Locate the cell with the specified text and output its [x, y] center coordinate. 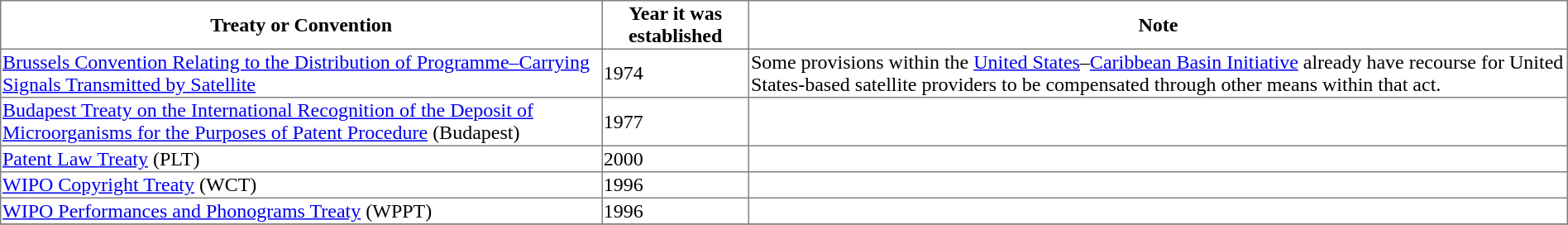
Brussels Convention Relating to the Distribution of Programme–Carrying Signals Transmitted by Satellite [301, 73]
Treaty or Convention [301, 25]
1974 [676, 73]
WIPO Performances and Phonograms Treaty (WPPT) [301, 211]
WIPO Copyright Treaty (WCT) [301, 185]
Patent Law Treaty (PLT) [301, 159]
2000 [676, 159]
Budapest Treaty on the International Recognition of the Deposit of Microorganisms for the Purposes of Patent Procedure (Budapest) [301, 122]
1977 [676, 122]
Year it was established [676, 25]
Note [1159, 25]
